Find where the given text appears and provide that cell's center as (X, Y) coordinate. 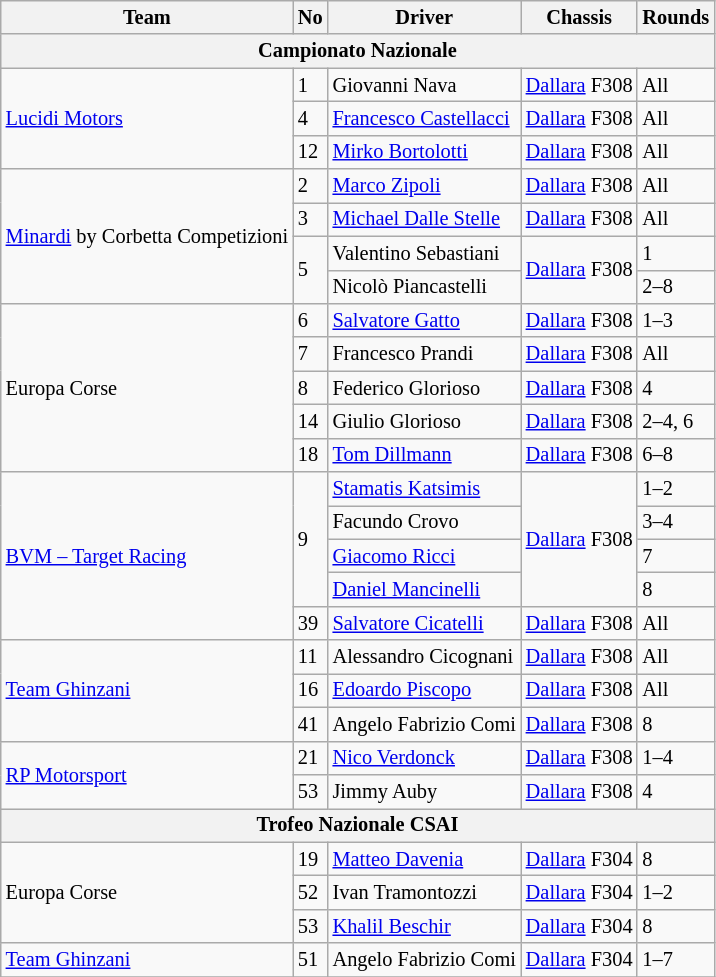
6–8 (676, 455)
41 (310, 724)
Khalil Beschir (424, 926)
Salvatore Gatto (424, 320)
2 (310, 186)
Driver (424, 17)
RP Motorsport (147, 774)
Mirko Bortolotti (424, 152)
Tom Dillmann (424, 455)
Francesco Prandi (424, 354)
Alessandro Cicognani (424, 657)
Edoardo Piscopo (424, 690)
16 (310, 690)
12 (310, 152)
Giulio Glorioso (424, 421)
Michael Dalle Stelle (424, 219)
Matteo Davenia (424, 859)
Nico Verdonck (424, 758)
39 (310, 623)
Marco Zipoli (424, 186)
52 (310, 892)
Francesco Castellacci (424, 118)
Stamatis Katsimis (424, 489)
Chassis (580, 17)
Federico Glorioso (424, 388)
3 (310, 219)
Jimmy Auby (424, 791)
Facundo Crovo (424, 522)
Giovanni Nava (424, 85)
Rounds (676, 17)
21 (310, 758)
Ivan Tramontozzi (424, 892)
Giacomo Ricci (424, 556)
3–4 (676, 522)
51 (310, 960)
18 (310, 455)
Salvatore Cicatelli (424, 623)
Lucidi Motors (147, 118)
5 (310, 270)
19 (310, 859)
1–3 (676, 320)
6 (310, 320)
Campionato Nazionale (358, 51)
Trofeo Nazionale CSAI (358, 825)
Nicolò Piancastelli (424, 287)
11 (310, 657)
1–7 (676, 960)
1–4 (676, 758)
BVM – Target Racing (147, 556)
Valentino Sebastiani (424, 253)
No (310, 17)
14 (310, 421)
2–8 (676, 287)
Minardi by Corbetta Competizioni (147, 236)
9 (310, 540)
2–4, 6 (676, 421)
Daniel Mancinelli (424, 589)
Team (147, 17)
